Detect which cell encompasses the target text, then output its (X, Y) center coordinate. 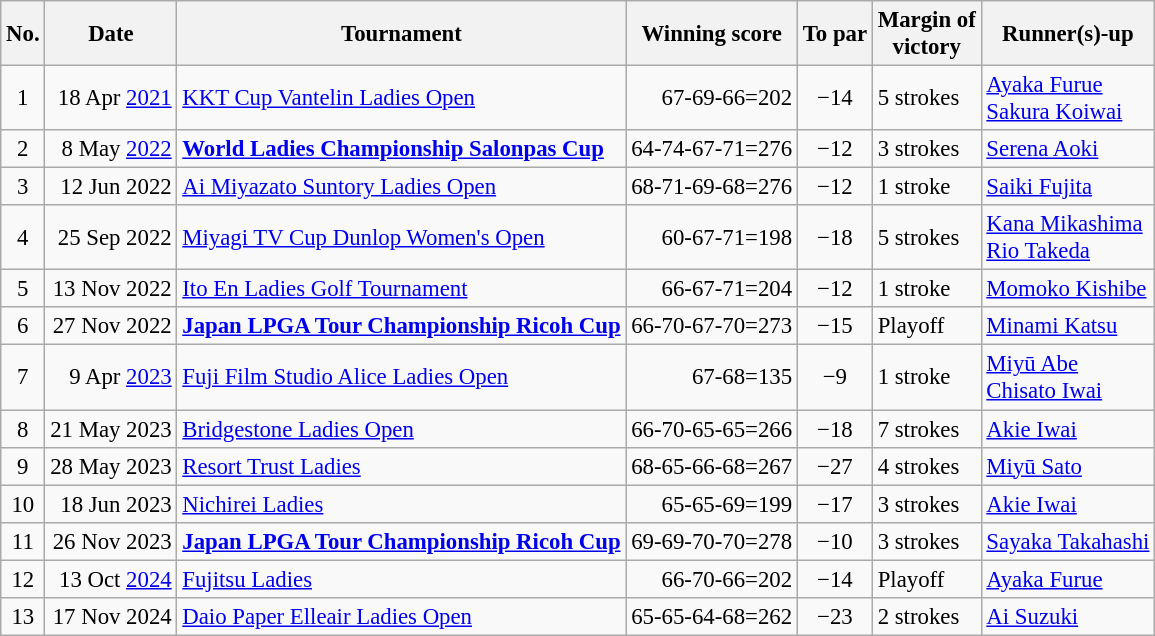
Ayaka Furue (1068, 579)
69-69-70-70=278 (712, 541)
21 May 2023 (111, 429)
Date (111, 34)
−23 (834, 617)
12 Jun 2022 (111, 187)
To par (834, 34)
66-70-67-70=273 (712, 327)
18 Jun 2023 (111, 504)
Runner(s)-up (1068, 34)
66-70-65-65=266 (712, 429)
World Ladies Championship Salonpas Cup (402, 149)
Momoko Kishibe (1068, 289)
13 Oct 2024 (111, 579)
Kana Mikashima Rio Takeda (1068, 238)
No. (23, 34)
Fujitsu Ladies (402, 579)
Daio Paper Elleair Ladies Open (402, 617)
12 (23, 579)
2 strokes (926, 617)
3 (23, 187)
Nichirei Ladies (402, 504)
17 Nov 2024 (111, 617)
Fuji Film Studio Alice Ladies Open (402, 378)
−27 (834, 466)
13 Nov 2022 (111, 289)
65-65-69=199 (712, 504)
KKT Cup Vantelin Ladies Open (402, 98)
Ai Suzuki (1068, 617)
2 (23, 149)
Ayaka Furue Sakura Koiwai (1068, 98)
−10 (834, 541)
−9 (834, 378)
18 Apr 2021 (111, 98)
67-69-66=202 (712, 98)
9 Apr 2023 (111, 378)
Ito En Ladies Golf Tournament (402, 289)
Tournament (402, 34)
65-65-64-68=262 (712, 617)
Ai Miyazato Suntory Ladies Open (402, 187)
7 (23, 378)
−17 (834, 504)
11 (23, 541)
−15 (834, 327)
Miyū Abe Chisato Iwai (1068, 378)
Sayaka Takahashi (1068, 541)
Bridgestone Ladies Open (402, 429)
66-67-71=204 (712, 289)
68-65-66-68=267 (712, 466)
9 (23, 466)
67-68=135 (712, 378)
Saiki Fujita (1068, 187)
4 (23, 238)
Margin ofvictory (926, 34)
Serena Aoki (1068, 149)
26 Nov 2023 (111, 541)
8 May 2022 (111, 149)
25 Sep 2022 (111, 238)
Miyagi TV Cup Dunlop Women's Open (402, 238)
27 Nov 2022 (111, 327)
64-74-67-71=276 (712, 149)
66-70-66=202 (712, 579)
6 (23, 327)
5 (23, 289)
28 May 2023 (111, 466)
Minami Katsu (1068, 327)
7 strokes (926, 429)
1 (23, 98)
Resort Trust Ladies (402, 466)
13 (23, 617)
10 (23, 504)
68-71-69-68=276 (712, 187)
4 strokes (926, 466)
60-67-71=198 (712, 238)
Winning score (712, 34)
8 (23, 429)
Miyū Sato (1068, 466)
